Identify which cell holds the provided text, then report its (x, y) central coordinate. 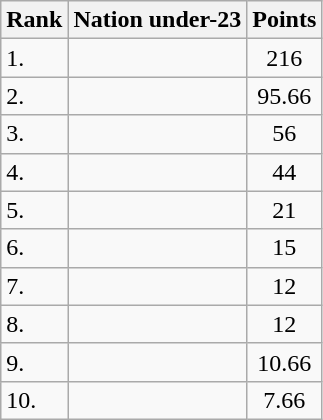
15 (284, 248)
Rank (34, 20)
56 (284, 134)
1. (34, 58)
7.66 (284, 400)
7. (34, 286)
4. (34, 172)
21 (284, 210)
Nation under-23 (158, 20)
8. (34, 324)
10.66 (284, 362)
216 (284, 58)
10. (34, 400)
3. (34, 134)
Points (284, 20)
2. (34, 96)
5. (34, 210)
6. (34, 248)
9. (34, 362)
95.66 (284, 96)
44 (284, 172)
